Return the (X, Y) coordinate for the center point of the cell that contains the specified text.  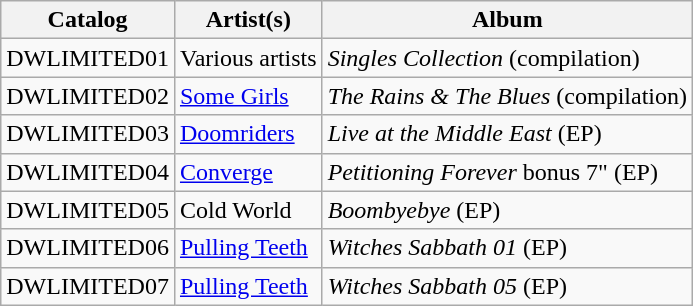
Singles Collection (compilation) (507, 58)
DWLIMITED06 (88, 248)
DWLIMITED04 (88, 172)
DWLIMITED03 (88, 134)
Converge (248, 172)
Witches Sabbath 01 (EP) (507, 248)
Album (507, 20)
Artist(s) (248, 20)
Boombyebye (EP) (507, 210)
Cold World (248, 210)
The Rains & The Blues (compilation) (507, 96)
Doomriders (248, 134)
DWLIMITED05 (88, 210)
Witches Sabbath 05 (EP) (507, 286)
Petitioning Forever bonus 7" (EP) (507, 172)
DWLIMITED02 (88, 96)
Various artists (248, 58)
DWLIMITED01 (88, 58)
Some Girls (248, 96)
Live at the Middle East (EP) (507, 134)
DWLIMITED07 (88, 286)
Catalog (88, 20)
